Extract the [X, Y] coordinate from the center of the cell holding the provided text.  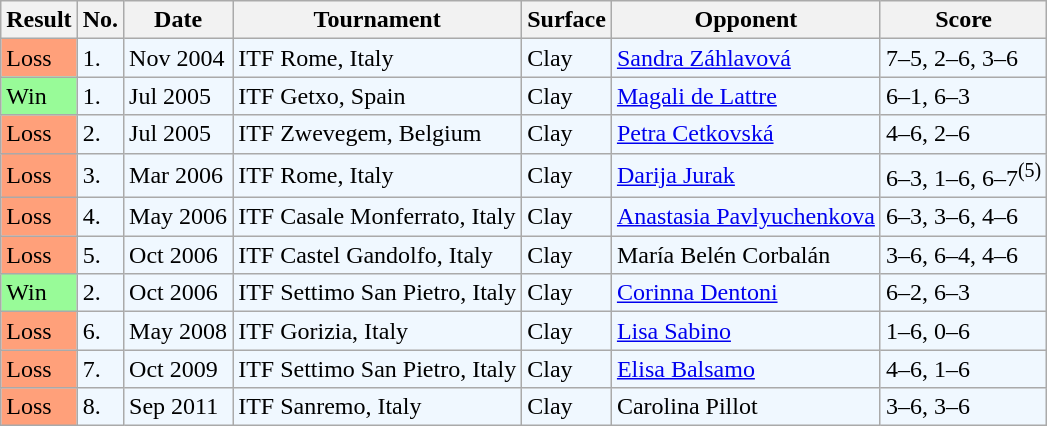
Score [963, 20]
Sandra Záhlavová [746, 58]
4–6, 1–6 [963, 369]
Sep 2011 [178, 407]
1–6, 0–6 [963, 331]
7–5, 2–6, 3–6 [963, 58]
8. [100, 407]
3–6, 6–4, 4–6 [963, 255]
ITF Gorizia, Italy [378, 331]
3. [100, 176]
ITF Casale Monferrato, Italy [378, 217]
4–6, 2–6 [963, 134]
4. [100, 217]
Elisa Balsamo [746, 369]
Carolina Pillot [746, 407]
6–2, 6–3 [963, 293]
ITF Zwevegem, Belgium [378, 134]
7. [100, 369]
Anastasia Pavlyuchenkova [746, 217]
Date [178, 20]
Nov 2004 [178, 58]
ITF Getxo, Spain [378, 96]
Mar 2006 [178, 176]
May 2008 [178, 331]
Darija Jurak [746, 176]
Petra Cetkovská [746, 134]
Surface [567, 20]
ITF Castel Gandolfo, Italy [378, 255]
Corinna Dentoni [746, 293]
Magali de Lattre [746, 96]
3–6, 3–6 [963, 407]
6–3, 3–6, 4–6 [963, 217]
6. [100, 331]
Lisa Sabino [746, 331]
María Belén Corbalán [746, 255]
6–3, 1–6, 6–7(5) [963, 176]
6–1, 6–3 [963, 96]
Tournament [378, 20]
Result [39, 20]
5. [100, 255]
ITF Sanremo, Italy [378, 407]
Opponent [746, 20]
May 2006 [178, 217]
Oct 2009 [178, 369]
No. [100, 20]
